Scan for the cell matching the given text and deliver its [x, y] coordinate at center. 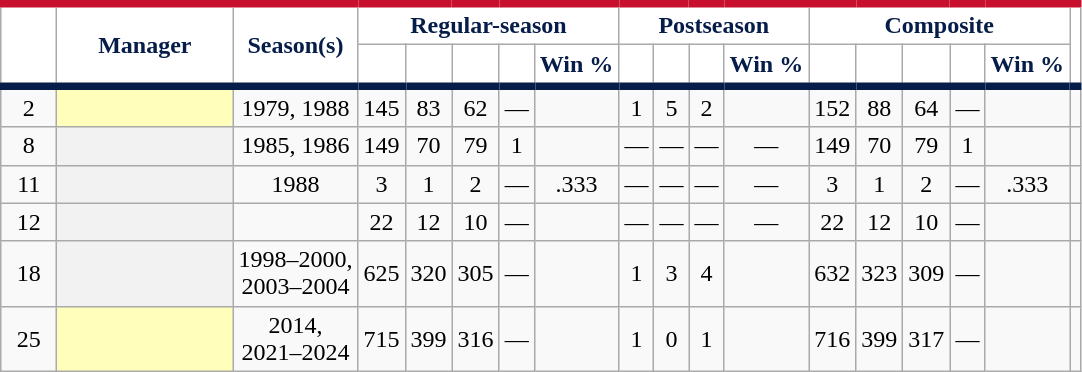
1979, 1988 [296, 106]
152 [832, 106]
Season(s) [296, 45]
8 [29, 146]
309 [926, 274]
Composite [940, 24]
18 [29, 274]
62 [476, 106]
5 [672, 106]
1998–2000,2003–2004 [296, 274]
323 [880, 274]
Regular-season [488, 24]
316 [476, 338]
Postseason [714, 24]
25 [29, 338]
716 [832, 338]
145 [382, 106]
320 [428, 274]
715 [382, 338]
305 [476, 274]
64 [926, 106]
317 [926, 338]
0 [672, 338]
1988 [296, 184]
625 [382, 274]
11 [29, 184]
4 [706, 274]
632 [832, 274]
2014,2021–2024 [296, 338]
88 [880, 106]
83 [428, 106]
1985, 1986 [296, 146]
Manager [145, 45]
